Identify which cell holds the provided text, then report its (x, y) central coordinate. 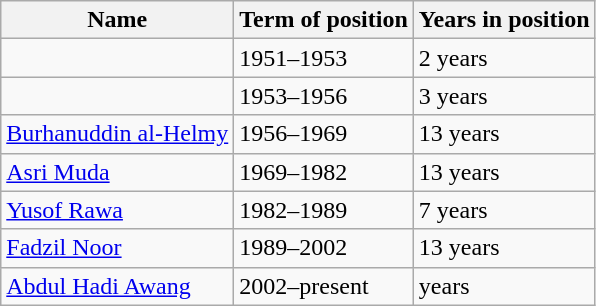
Yusof Rawa (118, 210)
1969–1982 (324, 172)
Abdul Hadi Awang (118, 286)
Name (118, 20)
2002–present (324, 286)
Asri Muda (118, 172)
Term of position (324, 20)
Years in position (504, 20)
1982–1989 (324, 210)
1956–1969 (324, 134)
years (504, 286)
Burhanuddin al-Helmy (118, 134)
1989–2002 (324, 248)
1953–1956 (324, 96)
2 years (504, 58)
3 years (504, 96)
1951–1953 (324, 58)
7 years (504, 210)
Fadzil Noor (118, 248)
